For the text-containing cell, return its midpoint in [x, y] coordinate format. 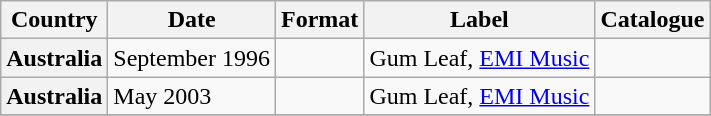
Label [480, 20]
Country [54, 20]
Format [320, 20]
Date [192, 20]
May 2003 [192, 96]
Catalogue [652, 20]
September 1996 [192, 58]
